Output the (X, Y) coordinate of the center of the cell containing the given text.  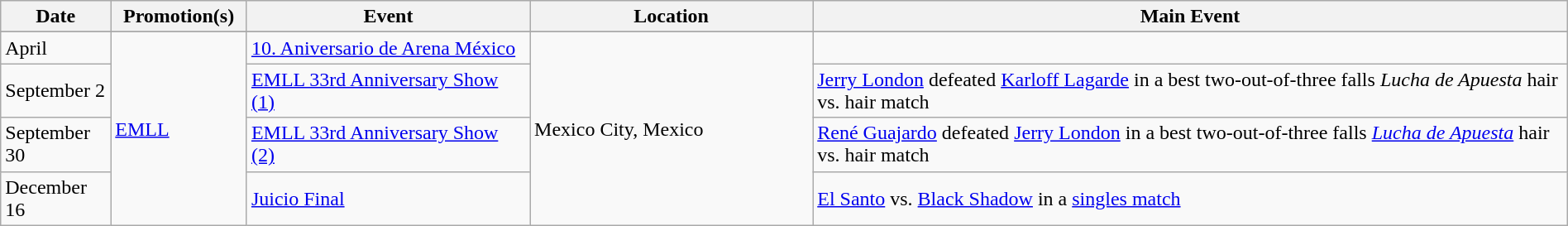
Main Event (1191, 17)
Event (388, 17)
EMLL 33rd Anniversary Show (2) (388, 144)
Promotion(s) (179, 17)
April (56, 48)
December 16 (56, 199)
Juicio Final (388, 199)
Location (672, 17)
EMLL 33rd Anniversary Show (1) (388, 91)
September 2 (56, 91)
René Guajardo defeated Jerry London in a best two-out-of-three falls Lucha de Apuesta hair vs. hair match (1191, 144)
EMLL (179, 129)
10. Aniversario de Arena México (388, 48)
September 30 (56, 144)
Jerry London defeated Karloff Lagarde in a best two-out-of-three falls Lucha de Apuesta hair vs. hair match (1191, 91)
Mexico City, Mexico (672, 129)
El Santo vs. Black Shadow in a singles match (1191, 199)
Date (56, 17)
